From the cell containing the given text, extract its center point as (X, Y) coordinate. 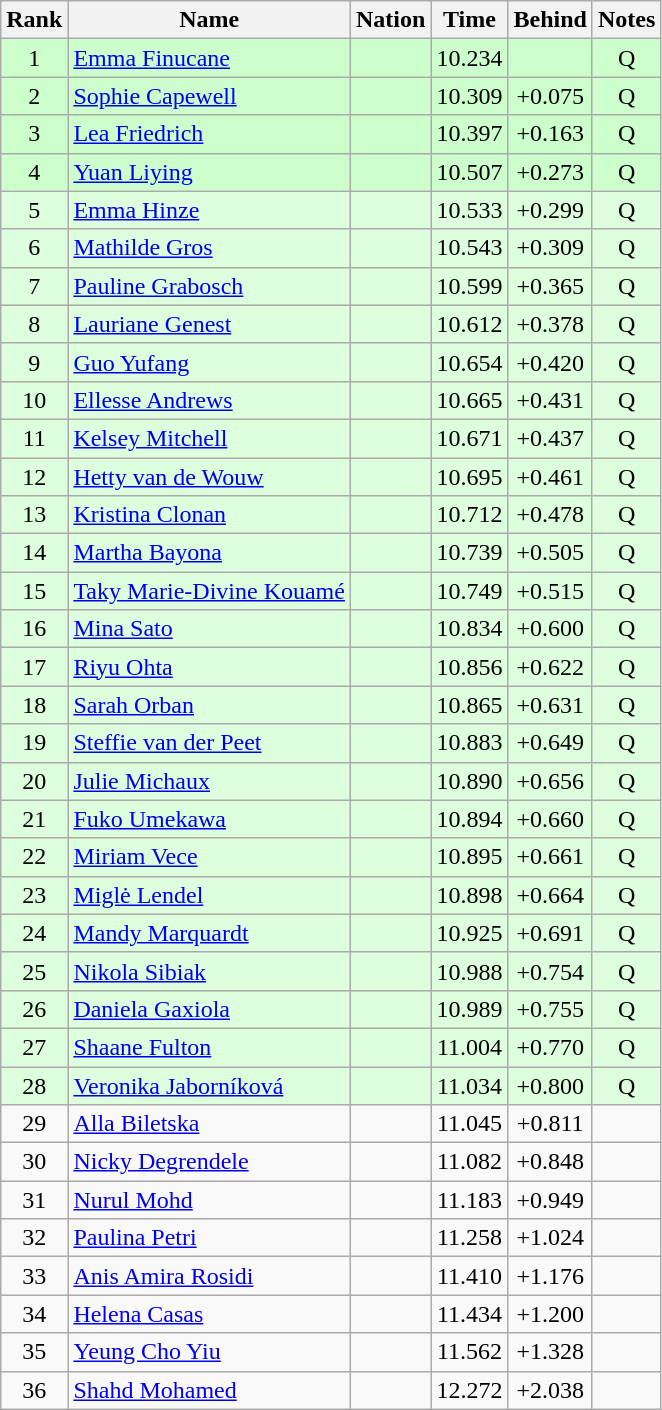
Notes (626, 20)
Nikola Sibiak (210, 971)
11.434 (470, 1314)
Paulina Petri (210, 1238)
29 (34, 1124)
Lauriane Genest (210, 324)
11.045 (470, 1124)
+0.478 (550, 515)
7 (34, 286)
+0.660 (550, 819)
+0.365 (550, 286)
Helena Casas (210, 1314)
21 (34, 819)
11.034 (470, 1085)
+0.299 (550, 210)
10.654 (470, 362)
Daniela Gaxiola (210, 1009)
+1.176 (550, 1276)
10.739 (470, 553)
16 (34, 629)
10.890 (470, 781)
24 (34, 933)
Hetty van de Wouw (210, 477)
Behind (550, 20)
9 (34, 362)
+0.656 (550, 781)
30 (34, 1162)
23 (34, 895)
+0.649 (550, 743)
17 (34, 667)
Mina Sato (210, 629)
Julie Michaux (210, 781)
26 (34, 1009)
10.898 (470, 895)
Mandy Marquardt (210, 933)
Yeung Cho Yiu (210, 1352)
Time (470, 20)
+2.038 (550, 1390)
Martha Bayona (210, 553)
+0.600 (550, 629)
+0.461 (550, 477)
Nurul Mohd (210, 1200)
10.612 (470, 324)
Fuko Umekawa (210, 819)
12.272 (470, 1390)
27 (34, 1047)
+0.515 (550, 591)
+0.664 (550, 895)
Riyu Ohta (210, 667)
Mathilde Gros (210, 248)
+0.800 (550, 1085)
5 (34, 210)
Steffie van der Peet (210, 743)
+0.622 (550, 667)
Nation (390, 20)
10.543 (470, 248)
10.925 (470, 933)
Nicky Degrendele (210, 1162)
+0.163 (550, 134)
10.599 (470, 286)
+0.431 (550, 400)
Pauline Grabosch (210, 286)
15 (34, 591)
10.989 (470, 1009)
11.004 (470, 1047)
10.507 (470, 172)
10.397 (470, 134)
+0.811 (550, 1124)
10.749 (470, 591)
+0.848 (550, 1162)
+0.273 (550, 172)
Sophie Capewell (210, 96)
Name (210, 20)
2 (34, 96)
Kristina Clonan (210, 515)
+0.755 (550, 1009)
+0.309 (550, 248)
Emma Finucane (210, 58)
10.695 (470, 477)
+0.754 (550, 971)
10.895 (470, 857)
14 (34, 553)
6 (34, 248)
11 (34, 438)
31 (34, 1200)
Taky Marie-Divine Kouamé (210, 591)
10.671 (470, 438)
10.665 (470, 400)
+0.631 (550, 705)
Yuan Liying (210, 172)
Rank (34, 20)
11.410 (470, 1276)
3 (34, 134)
10.883 (470, 743)
10.856 (470, 667)
19 (34, 743)
32 (34, 1238)
11.562 (470, 1352)
Shahd Mohamed (210, 1390)
22 (34, 857)
Anis Amira Rosidi (210, 1276)
10.712 (470, 515)
Miriam Vece (210, 857)
Lea Friedrich (210, 134)
10.834 (470, 629)
Kelsey Mitchell (210, 438)
34 (34, 1314)
20 (34, 781)
+0.437 (550, 438)
35 (34, 1352)
4 (34, 172)
+1.328 (550, 1352)
10 (34, 400)
Ellesse Andrews (210, 400)
33 (34, 1276)
10.234 (470, 58)
Alla Biletska (210, 1124)
Guo Yufang (210, 362)
+0.505 (550, 553)
8 (34, 324)
Emma Hinze (210, 210)
+0.691 (550, 933)
+0.770 (550, 1047)
11.183 (470, 1200)
13 (34, 515)
Sarah Orban (210, 705)
+0.661 (550, 857)
Veronika Jaborníková (210, 1085)
10.309 (470, 96)
+0.420 (550, 362)
11.258 (470, 1238)
18 (34, 705)
+1.200 (550, 1314)
28 (34, 1085)
10.533 (470, 210)
+0.075 (550, 96)
10.865 (470, 705)
36 (34, 1390)
Miglė Lendel (210, 895)
12 (34, 477)
1 (34, 58)
11.082 (470, 1162)
10.988 (470, 971)
Shaane Fulton (210, 1047)
+0.378 (550, 324)
25 (34, 971)
+1.024 (550, 1238)
10.894 (470, 819)
+0.949 (550, 1200)
